Find where the given text appears and provide that cell's center as (X, Y) coordinate. 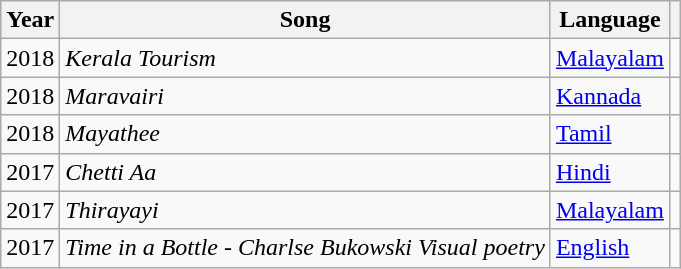
Kerala Tourism (306, 58)
English (610, 248)
Tamil (610, 134)
Song (306, 20)
Time in a Bottle - Charlse Bukowski Visual poetry (306, 248)
Thirayayi (306, 210)
Kannada (610, 96)
Mayathee (306, 134)
Language (610, 20)
Chetti Aa (306, 172)
Year (30, 20)
Hindi (610, 172)
Maravairi (306, 96)
